Determine the [X, Y] coordinate at the center of the cell enclosing the given text.  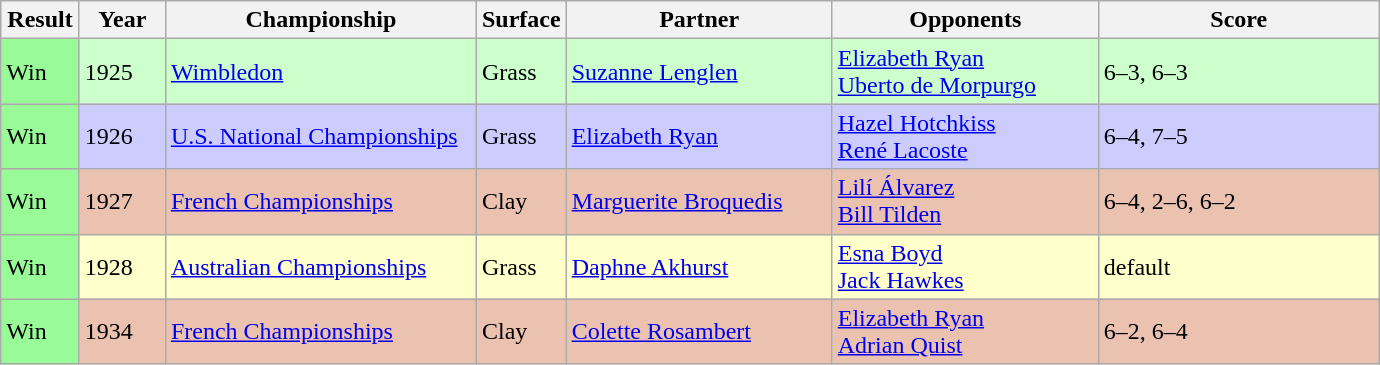
default [1238, 266]
Elizabeth Ryan [699, 136]
6–4, 2–6, 6–2 [1238, 202]
Partner [699, 20]
1934 [122, 332]
1928 [122, 266]
Result [40, 20]
Opponents [965, 20]
1925 [122, 72]
Australian Championships [320, 266]
Elizabeth Ryan Adrian Quist [965, 332]
Marguerite Broquedis [699, 202]
6–2, 6–4 [1238, 332]
Elizabeth Ryan Uberto de Morpurgo [965, 72]
Surface [521, 20]
1927 [122, 202]
6–3, 6–3 [1238, 72]
Hazel Hotchkiss René Lacoste [965, 136]
Lilí Álvarez Bill Tilden [965, 202]
Score [1238, 20]
Year [122, 20]
1926 [122, 136]
U.S. National Championships [320, 136]
Esna Boyd Jack Hawkes [965, 266]
Suzanne Lenglen [699, 72]
Wimbledon [320, 72]
Championship [320, 20]
6–4, 7–5 [1238, 136]
Daphne Akhurst [699, 266]
Colette Rosambert [699, 332]
